Find where the given text appears and provide that cell's center as [X, Y] coordinate. 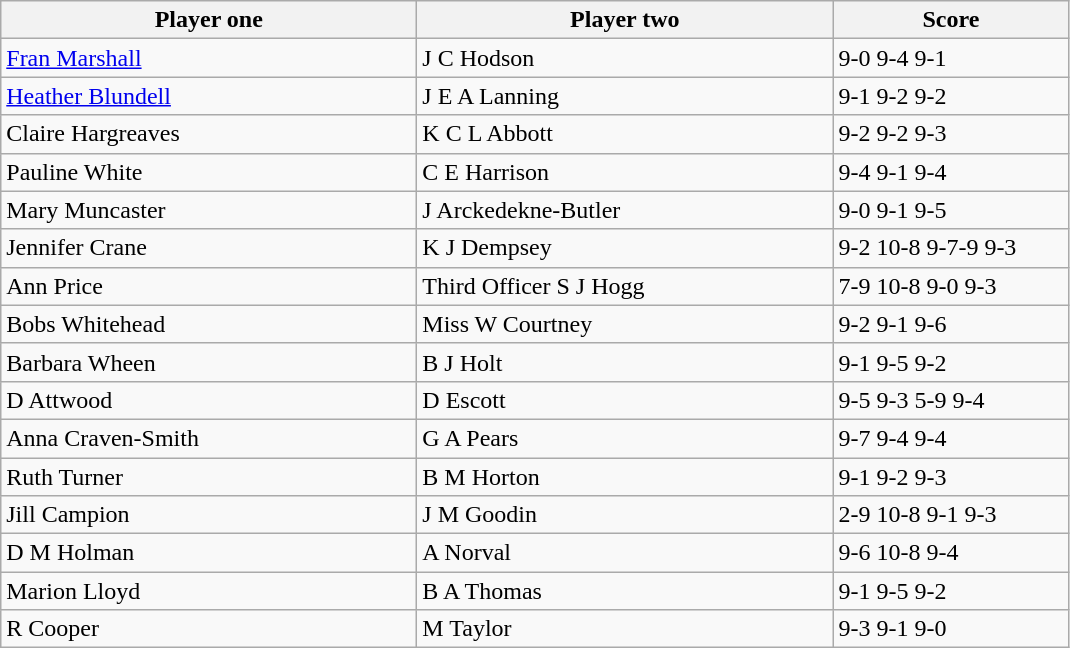
J Arckedekne-Butler [625, 210]
2-9 10-8 9-1 9-3 [951, 515]
9-2 9-2 9-3 [951, 134]
9-4 9-1 9-4 [951, 172]
Anna Craven-Smith [209, 438]
R Cooper [209, 629]
D Attwood [209, 400]
7-9 10-8 9-0 9-3 [951, 286]
Third Officer S J Hogg [625, 286]
B J Holt [625, 362]
Bobs Whitehead [209, 324]
J E A Lanning [625, 96]
D M Holman [209, 553]
Fran Marshall [209, 58]
Claire Hargreaves [209, 134]
C E Harrison [625, 172]
9-3 9-1 9-0 [951, 629]
Barbara Wheen [209, 362]
B A Thomas [625, 591]
9-5 9-3 5-9 9-4 [951, 400]
M Taylor [625, 629]
9-0 9-1 9-5 [951, 210]
K J Dempsey [625, 248]
9-1 9-2 9-2 [951, 96]
9-2 9-1 9-6 [951, 324]
Ann Price [209, 286]
Marion Lloyd [209, 591]
Mary Muncaster [209, 210]
G A Pears [625, 438]
9-7 9-4 9-4 [951, 438]
9-0 9-4 9-1 [951, 58]
Heather Blundell [209, 96]
9-2 10-8 9-7-9 9-3 [951, 248]
Player one [209, 20]
K C L Abbott [625, 134]
Jennifer Crane [209, 248]
D Escott [625, 400]
Ruth Turner [209, 477]
Player two [625, 20]
Miss W Courtney [625, 324]
Pauline White [209, 172]
9-6 10-8 9-4 [951, 553]
9-1 9-2 9-3 [951, 477]
B M Horton [625, 477]
Jill Campion [209, 515]
J M Goodin [625, 515]
J C Hodson [625, 58]
Score [951, 20]
A Norval [625, 553]
